Locate the cell with the specified text and output its (x, y) center coordinate. 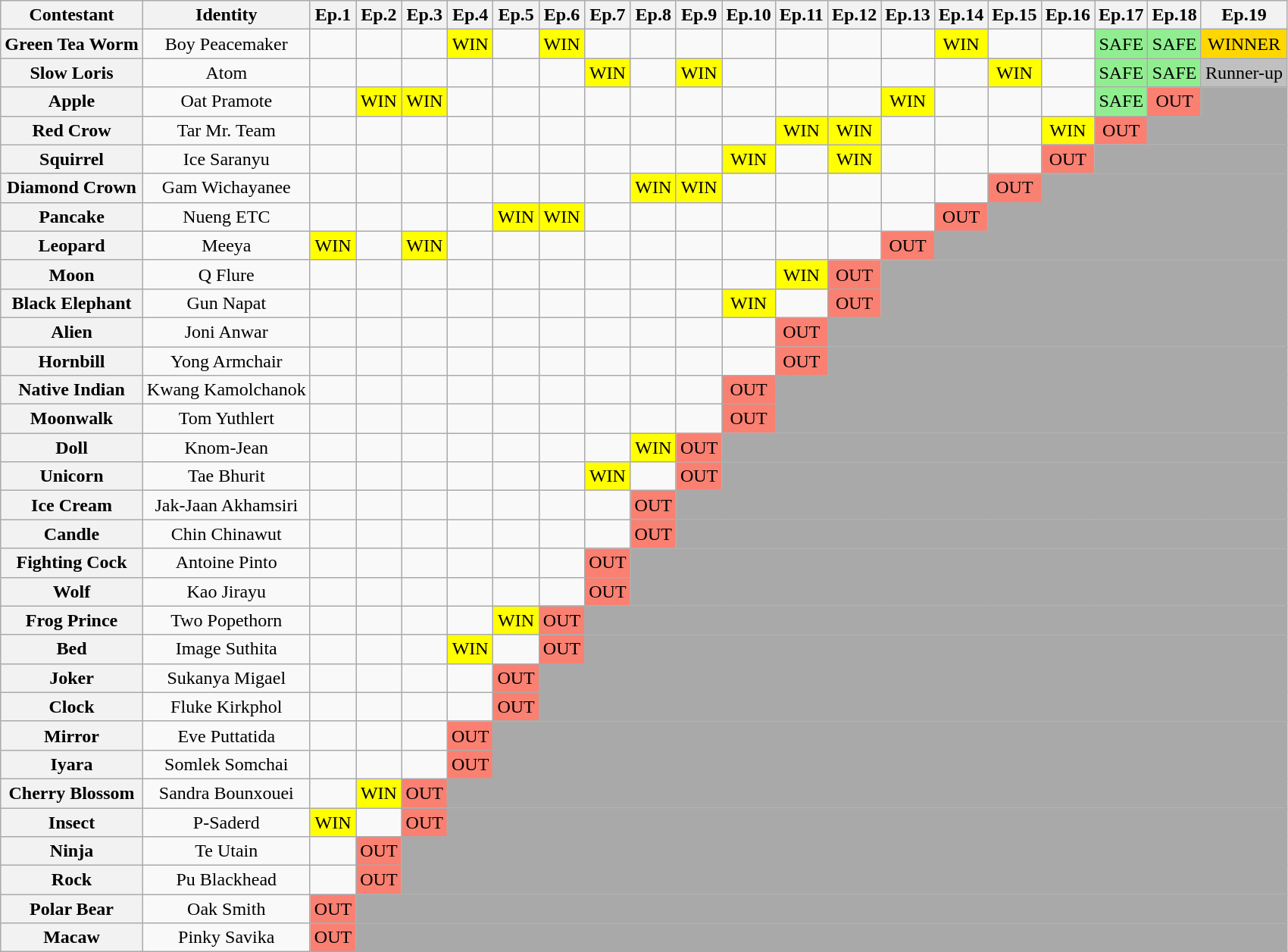
Iyara (72, 764)
Ep.3 (424, 15)
Slow Loris (72, 73)
Pinky Savika (226, 938)
Frog Prince (72, 620)
Ice Cream (72, 505)
Ep.18 (1174, 15)
Two Popethorn (226, 620)
Ep.5 (516, 15)
Knom-Jean (226, 448)
Meeya (226, 245)
Hornbill (72, 361)
Oat Pramote (226, 101)
Ep.16 (1068, 15)
Tae Bhurit (226, 476)
Black Elephant (72, 303)
Leopard (72, 245)
Tar Mr. Team (226, 130)
Moon (72, 274)
Ep.7 (608, 15)
Somlek Somchai (226, 764)
Ep.14 (961, 15)
Joni Anwar (226, 332)
Eve Puttatida (226, 735)
Q Flure (226, 274)
Apple (72, 101)
Unicorn (72, 476)
Ep.12 (854, 15)
Tom Yuthlert (226, 419)
Yong Armchair (226, 361)
Green Tea Worm (72, 44)
Clock (72, 707)
Candle (72, 534)
Ninja (72, 851)
Oak Smith (226, 909)
Identity (226, 15)
Ep.13 (908, 15)
Ep.2 (379, 15)
Native Indian (72, 390)
Mirror (72, 735)
Doll (72, 448)
Macaw (72, 938)
Ep.10 (749, 15)
Ep.1 (333, 15)
Bed (72, 649)
Atom (226, 73)
Red Crow (72, 130)
Ep.11 (802, 15)
Sandra Bounxouei (226, 793)
Insect (72, 822)
Ep.17 (1121, 15)
Diamond Crown (72, 188)
Polar Bear (72, 909)
Squirrel (72, 159)
Moonwalk (72, 419)
Ep.8 (653, 15)
Rock (72, 880)
Fluke Kirkphol (226, 707)
Image Suthita (226, 649)
Nueng ETC (226, 217)
Ep.15 (1014, 15)
Kao Jirayu (226, 591)
Alien (72, 332)
Jak-Jaan Akhamsiri (226, 505)
WINNER (1244, 44)
Ep.4 (470, 15)
Pancake (72, 217)
Kwang Kamolchanok (226, 390)
Boy Peacemaker (226, 44)
Fighting Cock (72, 563)
Wolf (72, 591)
Ice Saranyu (226, 159)
Joker (72, 678)
P-Saderd (226, 822)
Runner-up (1244, 73)
Ep.19 (1244, 15)
Te Utain (226, 851)
Antoine Pinto (226, 563)
Ep.6 (561, 15)
Gun Napat (226, 303)
Sukanya Migael (226, 678)
Contestant (72, 15)
Chin Chinawut (226, 534)
Gam Wichayanee (226, 188)
Pu Blackhead (226, 880)
Ep.9 (699, 15)
Cherry Blossom (72, 793)
